Return (x, y) of the center of cell containing provided text 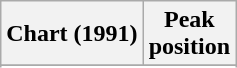
Peakposition (189, 34)
Chart (1991) (72, 34)
